Search for the cell housing the specified text and yield its [x, y] center coordinate. 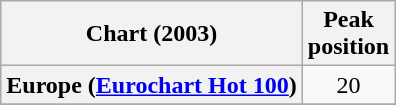
Chart (2003) [152, 34]
Peakposition [348, 34]
Europe (Eurochart Hot 100) [152, 85]
20 [348, 85]
